For the text-containing cell, return its midpoint in (X, Y) coordinate format. 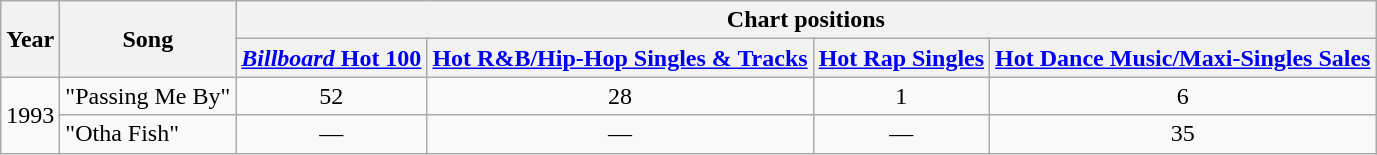
35 (1183, 134)
Chart positions (806, 20)
"Otha Fish" (148, 134)
Song (148, 39)
Billboard Hot 100 (332, 58)
Hot Dance Music/Maxi-Singles Sales (1183, 58)
52 (332, 96)
Hot Rap Singles (901, 58)
1993 (30, 115)
Hot R&B/Hip-Hop Singles & Tracks (620, 58)
Year (30, 39)
28 (620, 96)
1 (901, 96)
6 (1183, 96)
"Passing Me By" (148, 96)
